For the text-containing cell, return its midpoint in [x, y] coordinate format. 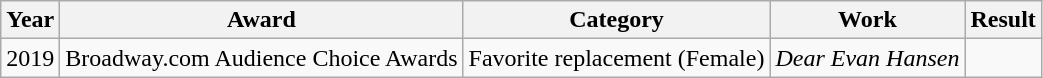
Category [616, 20]
Broadway.com Audience Choice Awards [262, 58]
Work [868, 20]
Result [1003, 20]
Favorite replacement (Female) [616, 58]
2019 [30, 58]
Year [30, 20]
Dear Evan Hansen [868, 58]
Award [262, 20]
